Pinpoint the cell where the given text exists, returning its (X, Y) midpoint coordinate. 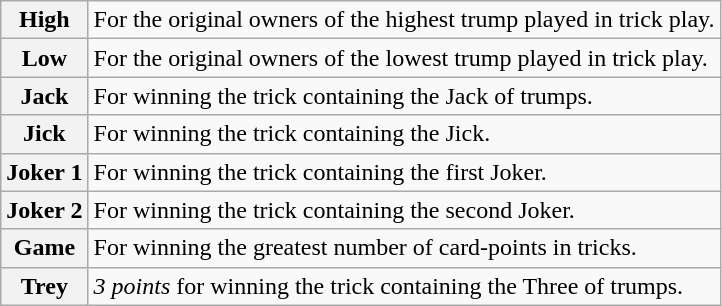
For the original owners of the highest trump played in trick play. (404, 20)
Joker 1 (44, 172)
Trey (44, 286)
Jack (44, 96)
For winning the trick containing the second Joker. (404, 210)
High (44, 20)
3 points for winning the trick containing the Three of trumps. (404, 286)
For winning the trick containing the Jack of trumps. (404, 96)
Low (44, 58)
For the original owners of the lowest trump played in trick play. (404, 58)
Game (44, 248)
For winning the greatest number of card-points in tricks. (404, 248)
Joker 2 (44, 210)
For winning the trick containing the first Joker. (404, 172)
Jick (44, 134)
For winning the trick containing the Jick. (404, 134)
